Capture the cell that displays the provided text and extract its (X, Y) central coordinate. 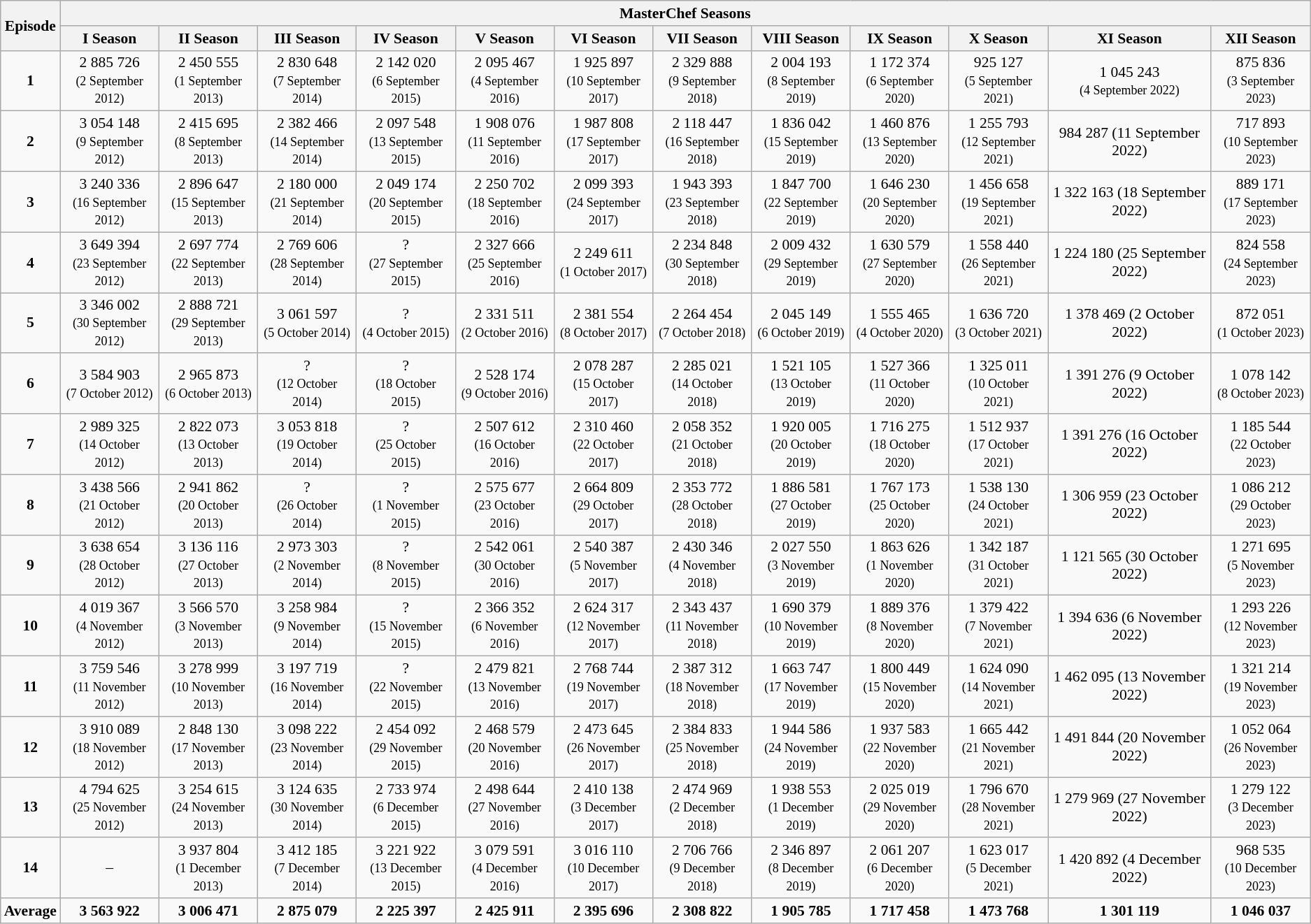
2 118 447 (16 September 2018) (702, 141)
2 142 020 (6 September 2015) (406, 81)
8 (31, 505)
2 498 644 (27 November 2016) (505, 808)
VIII Season (801, 38)
1 920 005 (20 October 2019) (801, 445)
1 886 581 (27 October 2019) (801, 505)
2 415 695 (8 September 2013) (208, 141)
968 535 (10 December 2023) (1260, 868)
2 027 550 (3 November 2019) (801, 565)
3 006 471 (208, 911)
2 896 647 (15 September 2013) (208, 203)
3 563 922 (109, 911)
2 061 207 (6 December 2020) (899, 868)
II Season (208, 38)
3 136 116 (27 October 2013) (208, 565)
1 046 037 (1260, 911)
2 507 612 (16 October 2016) (505, 445)
1 716 275 (18 October 2020) (899, 445)
2 095 467 (4 September 2016) (505, 81)
1 279 122 (3 December 2023) (1260, 808)
1 796 670 (28 November 2021) (998, 808)
2 329 888 (9 September 2018) (702, 81)
2 225 397 (406, 911)
875 836 (3 September 2023) (1260, 81)
2 706 766 (9 December 2018) (702, 868)
2 822 073 (13 October 2013) (208, 445)
? (18 October 2015) (406, 384)
1 322 163 (18 September 2022) (1130, 203)
1 512 937 (17 October 2021) (998, 445)
1 521 105 (13 October 2019) (801, 384)
XII Season (1260, 38)
7 (31, 445)
3 016 110 (10 December 2017) (603, 868)
VI Season (603, 38)
4 (31, 263)
2 454 092 (29 November 2015) (406, 746)
6 (31, 384)
1 306 959 (23 October 2022) (1130, 505)
1 293 226 (12 November 2023) (1260, 626)
? (25 October 2015) (406, 445)
? (8 November 2015) (406, 565)
2 004 193 (8 September 2019) (801, 81)
1 663 747 (17 November 2019) (801, 686)
2 (31, 141)
? (26 October 2014) (308, 505)
1 391 276 (9 October 2022) (1130, 384)
2 474 969 (2 December 2018) (702, 808)
XI Season (1130, 38)
1 121 565 (30 October 2022) (1130, 565)
2 285 021 (14 October 2018) (702, 384)
2 343 437 (11 November 2018) (702, 626)
5 (31, 323)
3 079 591 (4 December 2016) (505, 868)
1 925 897 (10 September 2017) (603, 81)
1 456 658 (19 September 2021) (998, 203)
3 566 570 (3 November 2013) (208, 626)
2 099 393 (24 September 2017) (603, 203)
1 301 119 (1130, 911)
3 (31, 203)
1 185 544 (22 October 2023) (1260, 445)
1 938 553 (1 December 2019) (801, 808)
2 058 352 (21 October 2018) (702, 445)
X Season (998, 38)
2 097 548 (13 September 2015) (406, 141)
2 381 554 (8 October 2017) (603, 323)
3 221 922 (13 December 2015) (406, 868)
2 308 822 (702, 911)
1 394 636 (6 November 2022) (1130, 626)
I Season (109, 38)
1 172 374 (6 September 2020) (899, 81)
11 (31, 686)
2 425 911 (505, 911)
? (22 November 2015) (406, 686)
1 767 173 (25 October 2020) (899, 505)
1 943 393 (23 September 2018) (702, 203)
872 051 (1 October 2023) (1260, 323)
2 382 466 (14 September 2014) (308, 141)
1 538 130 (24 October 2021) (998, 505)
3 584 903 (7 October 2012) (109, 384)
4 019 367 (4 November 2012) (109, 626)
3 438 566 (21 October 2012) (109, 505)
2 768 744 (19 November 2017) (603, 686)
10 (31, 626)
1 624 090 (14 November 2021) (998, 686)
2 769 606 (28 September 2014) (308, 263)
1 944 586 (24 November 2019) (801, 746)
13 (31, 808)
2 875 079 (308, 911)
1 558 440 (26 September 2021) (998, 263)
MasterChef Seasons (685, 13)
1 863 626 (1 November 2020) (899, 565)
2 250 702 (18 September 2016) (505, 203)
1 052 064 (26 November 2023) (1260, 746)
2 468 579 (20 November 2016) (505, 746)
14 (31, 868)
2 479 821 (13 November 2016) (505, 686)
1 271 695 (5 November 2023) (1260, 565)
4 794 625 (25 November 2012) (109, 808)
2 310 460 (22 October 2017) (603, 445)
1 665 442 (21 November 2021) (998, 746)
? (4 October 2015) (406, 323)
1 800 449 (15 November 2020) (899, 686)
824 558 (24 September 2023) (1260, 263)
1 279 969 (27 November 2022) (1130, 808)
3 197 719 (16 November 2014) (308, 686)
1 460 876 (13 September 2020) (899, 141)
3 346 002 (30 September 2012) (109, 323)
2 450 555 (1 September 2013) (208, 81)
2 353 772 (28 October 2018) (702, 505)
2 025 019 (29 November 2020) (899, 808)
1 937 583 (22 November 2020) (899, 746)
2 941 862 (20 October 2013) (208, 505)
3 638 654 (28 October 2012) (109, 565)
1 623 017 (5 December 2021) (998, 868)
2 180 000 (21 September 2014) (308, 203)
3 098 222 (23 November 2014) (308, 746)
2 078 287 (15 October 2017) (603, 384)
9 (31, 565)
2 888 721 (29 September 2013) (208, 323)
Average (31, 911)
1 391 276 (16 October 2022) (1130, 445)
2 346 897 (8 December 2019) (801, 868)
Episode (31, 25)
2 384 833 (25 November 2018) (702, 746)
1 555 465 (4 October 2020) (899, 323)
IV Season (406, 38)
2 049 174 (20 September 2015) (406, 203)
1 420 892 (4 December 2022) (1130, 868)
3 258 984 (9 November 2014) (308, 626)
2 575 677 (23 October 2016) (505, 505)
1 224 180 (25 September 2022) (1130, 263)
1 717 458 (899, 911)
2 733 974 (6 December 2015) (406, 808)
1 908 076 (11 September 2016) (505, 141)
1 342 187 (31 October 2021) (998, 565)
3 649 394 (23 September 2012) (109, 263)
2 697 774 (22 September 2013) (208, 263)
2 540 387 (5 November 2017) (603, 565)
2 045 149 (6 October 2019) (801, 323)
3 937 804 (1 December 2013) (208, 868)
2 848 130 (17 November 2013) (208, 746)
1 086 212 (29 October 2023) (1260, 505)
1 321 214 (19 November 2023) (1260, 686)
889 171 (17 September 2023) (1260, 203)
3 124 635 (30 November 2014) (308, 808)
1 527 366 (11 October 2020) (899, 384)
1 078 142 (8 October 2023) (1260, 384)
12 (31, 746)
VII Season (702, 38)
? (12 October 2014) (308, 384)
2 366 352 (6 November 2016) (505, 626)
3 278 999 (10 November 2013) (208, 686)
2 264 454 (7 October 2018) (702, 323)
984 287 (11 September 2022) (1130, 141)
3 054 148 (9 September 2012) (109, 141)
1 847 700 (22 September 2019) (801, 203)
V Season (505, 38)
III Season (308, 38)
3 053 818 (19 October 2014) (308, 445)
1 255 793 (12 September 2021) (998, 141)
– (109, 868)
1 646 230 (20 September 2020) (899, 203)
2 965 873 (6 October 2013) (208, 384)
3 254 615 (24 November 2013) (208, 808)
717 893 (10 September 2023) (1260, 141)
3 910 089 (18 November 2012) (109, 746)
2 331 511 (2 October 2016) (505, 323)
1 836 042 (15 September 2019) (801, 141)
1 379 422 (7 November 2021) (998, 626)
1 473 768 (998, 911)
2 249 611 (1 October 2017) (603, 263)
2 885 726 (2 September 2012) (109, 81)
2 473 645 (26 November 2017) (603, 746)
2 387 312 (18 November 2018) (702, 686)
2 830 648 (7 September 2014) (308, 81)
1 (31, 81)
3 759 546 (11 November 2012) (109, 686)
2 234 848 (30 September 2018) (702, 263)
2 664 809 (29 October 2017) (603, 505)
3 240 336 (16 September 2012) (109, 203)
? (15 November 2015) (406, 626)
925 127 (5 September 2021) (998, 81)
3 061 597 (5 October 2014) (308, 323)
2 395 696 (603, 911)
2 430 346 (4 November 2018) (702, 565)
1 636 720 (3 October 2021) (998, 323)
2 989 325 (14 October 2012) (109, 445)
1 491 844 (20 November 2022) (1130, 746)
1 905 785 (801, 911)
IX Season (899, 38)
1 045 243 (4 September 2022) (1130, 81)
2 327 666 (25 September 2016) (505, 263)
1 378 469 (2 October 2022) (1130, 323)
? (27 September 2015) (406, 263)
2 542 061 (30 October 2016) (505, 565)
3 412 185 (7 December 2014) (308, 868)
1 987 808 (17 September 2017) (603, 141)
2 410 138 (3 December 2017) (603, 808)
1 690 379 (10 November 2019) (801, 626)
1 889 376 (8 November 2020) (899, 626)
2 624 317 (12 November 2017) (603, 626)
2 009 432 (29 September 2019) (801, 263)
1 630 579 (27 September 2020) (899, 263)
1 462 095 (13 November 2022) (1130, 686)
? (1 November 2015) (406, 505)
2 528 174 (9 October 2016) (505, 384)
1 325 011 (10 October 2021) (998, 384)
2 973 303 (2 November 2014) (308, 565)
